Output the [X, Y] coordinate of the center of the cell containing the given text.  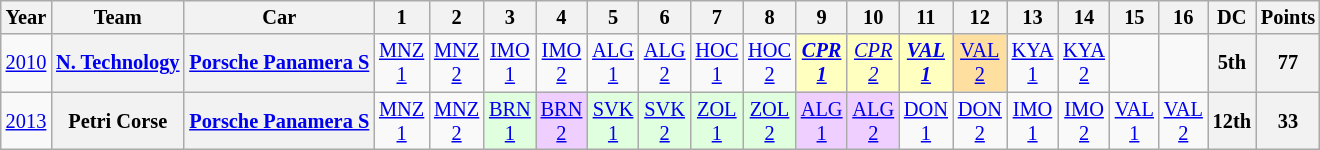
Car [279, 17]
7 [716, 17]
10 [873, 17]
3 [510, 17]
N. Technology [118, 63]
BRN1 [510, 121]
2010 [26, 63]
HOC2 [770, 63]
BRN2 [562, 121]
33 [1288, 121]
ZOL1 [716, 121]
8 [770, 17]
KYA2 [1084, 63]
SVK2 [665, 121]
Points [1288, 17]
DC [1232, 17]
DON2 [980, 121]
KYA1 [1033, 63]
12th [1232, 121]
4 [562, 17]
15 [1134, 17]
Petri Corse [118, 121]
ZOL2 [770, 121]
CPR2 [873, 63]
2 [456, 17]
11 [926, 17]
13 [1033, 17]
5th [1232, 63]
1 [402, 17]
14 [1084, 17]
Year [26, 17]
DON1 [926, 121]
9 [822, 17]
HOC1 [716, 63]
6 [665, 17]
16 [1184, 17]
77 [1288, 63]
Team [118, 17]
SVK1 [613, 121]
2013 [26, 121]
5 [613, 17]
CPR1 [822, 63]
12 [980, 17]
